From the cell containing the given text, extract its center point as (x, y) coordinate. 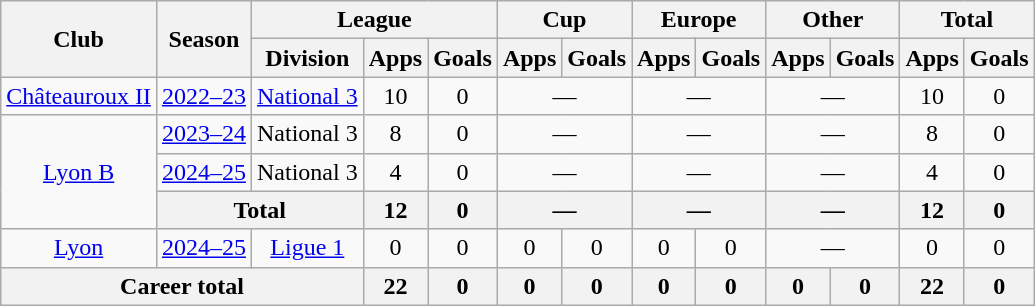
Europe (699, 20)
Lyon B (79, 172)
2022–23 (204, 96)
Season (204, 39)
Division (307, 58)
Lyon (79, 248)
League (374, 20)
Châteauroux II (79, 96)
Other (833, 20)
Club (79, 39)
Ligue 1 (307, 248)
Career total (182, 286)
2023–24 (204, 134)
Cup (564, 20)
